Pinpoint the cell where the given text exists, returning its (X, Y) midpoint coordinate. 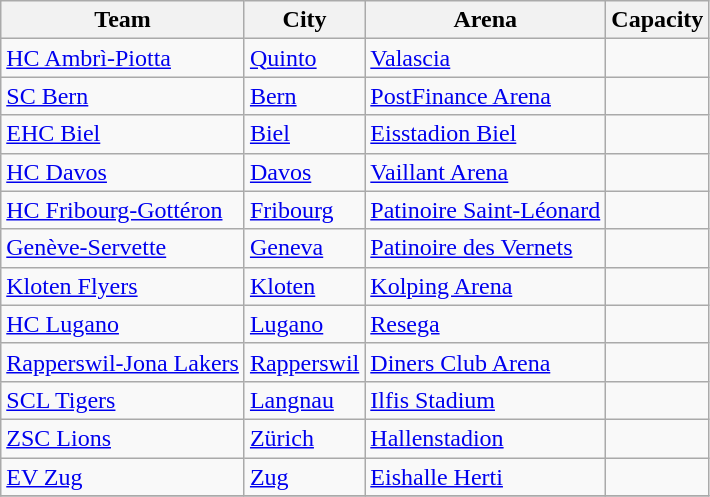
Vaillant Arena (486, 172)
Rapperswil-Jona Lakers (123, 362)
Valascia (486, 58)
Langnau (304, 400)
Resega (486, 324)
SC Bern (123, 96)
EHC Biel (123, 134)
Davos (304, 172)
PostFinance Arena (486, 96)
Rapperswil (304, 362)
Eisstadion Biel (486, 134)
HC Davos (123, 172)
ZSC Lions (123, 438)
Quinto (304, 58)
Biel (304, 134)
Bern (304, 96)
Patinoire Saint-Léonard (486, 210)
Arena (486, 20)
Fribourg (304, 210)
Genève-Servette (123, 248)
Kolping Arena (486, 286)
City (304, 20)
Patinoire des Vernets (486, 248)
Kloten Flyers (123, 286)
Geneva (304, 248)
HC Ambrì-Piotta (123, 58)
Eishalle Herti (486, 477)
HC Fribourg-Gottéron (123, 210)
Hallenstadion (486, 438)
Ilfis Stadium (486, 400)
EV Zug (123, 477)
HC Lugano (123, 324)
Zug (304, 477)
SCL Tigers (123, 400)
Zürich (304, 438)
Kloten (304, 286)
Team (123, 20)
Capacity (658, 20)
Lugano (304, 324)
Diners Club Arena (486, 362)
